Determine the [X, Y] coordinate at the center of the cell enclosing the given text.  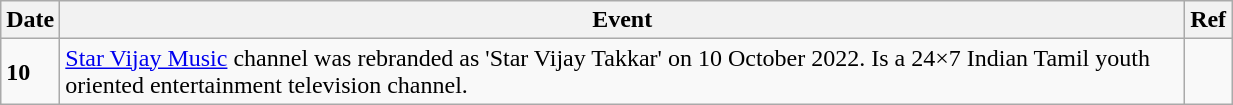
Date [30, 20]
10 [30, 72]
Event [622, 20]
Ref [1208, 20]
